Detect which cell encompasses the target text, then output its (X, Y) center coordinate. 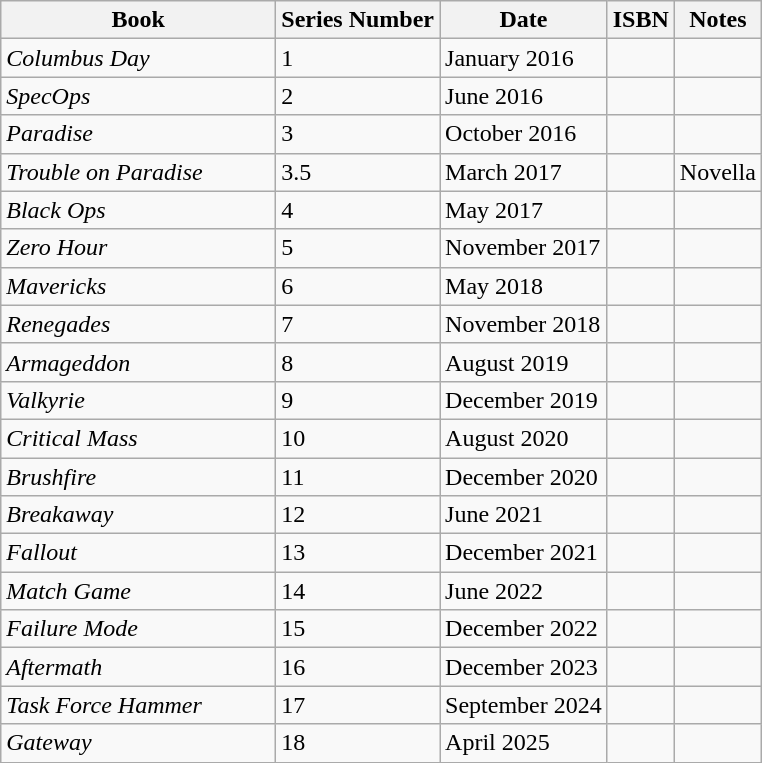
Fallout (138, 553)
June 2022 (524, 591)
August 2019 (524, 362)
Zero Hour (138, 248)
June 2016 (524, 96)
SpecOps (138, 96)
March 2017 (524, 172)
August 2020 (524, 438)
Valkyrie (138, 400)
4 (358, 210)
Brushfire (138, 477)
ISBN (640, 20)
Failure Mode (138, 629)
18 (358, 743)
Aftermath (138, 667)
Novella (718, 172)
Paradise (138, 134)
12 (358, 515)
May 2017 (524, 210)
September 2024 (524, 705)
December 2021 (524, 553)
Book (138, 20)
Series Number (358, 20)
December 2023 (524, 667)
June 2021 (524, 515)
14 (358, 591)
13 (358, 553)
November 2018 (524, 324)
11 (358, 477)
Critical Mass (138, 438)
November 2017 (524, 248)
Notes (718, 20)
May 2018 (524, 286)
16 (358, 667)
10 (358, 438)
3.5 (358, 172)
Renegades (138, 324)
3 (358, 134)
December 2019 (524, 400)
Gateway (138, 743)
1 (358, 58)
Columbus Day (138, 58)
2 (358, 96)
Task Force Hammer (138, 705)
Match Game (138, 591)
April 2025 (524, 743)
Mavericks (138, 286)
Breakaway (138, 515)
December 2020 (524, 477)
7 (358, 324)
5 (358, 248)
Trouble on Paradise (138, 172)
October 2016 (524, 134)
December 2022 (524, 629)
15 (358, 629)
Armageddon (138, 362)
Date (524, 20)
January 2016 (524, 58)
9 (358, 400)
Black Ops (138, 210)
6 (358, 286)
17 (358, 705)
8 (358, 362)
